Return the [X, Y] coordinate for the center point of the cell that contains the specified text.  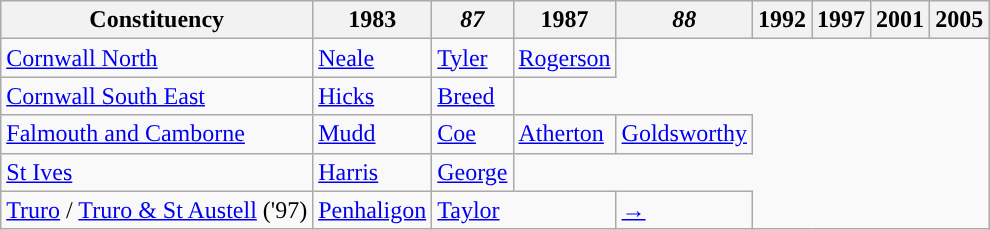
Mudd [372, 134]
1987 [564, 20]
2001 [900, 20]
1983 [372, 20]
George [472, 172]
Neale [372, 58]
Cornwall North [157, 58]
Cornwall South East [157, 96]
Constituency [157, 20]
→ [684, 210]
Truro / Truro & St Austell ('97) [157, 210]
87 [472, 20]
Tyler [472, 58]
Taylor [524, 210]
88 [684, 20]
Coe [472, 134]
Breed [472, 96]
Goldsworthy [684, 134]
1997 [842, 20]
Harris [372, 172]
St Ives [157, 172]
Falmouth and Camborne [157, 134]
Atherton [564, 134]
2005 [960, 20]
Penhaligon [372, 210]
Hicks [372, 96]
1992 [782, 20]
Rogerson [564, 58]
